Search for the cell housing the specified text and yield its (x, y) center coordinate. 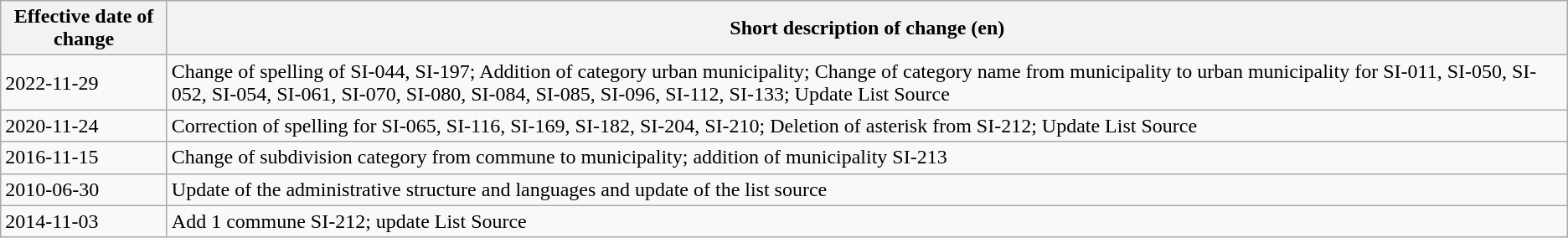
2022-11-29 (84, 82)
Change of subdivision category from commune to municipality; addition of municipality SI-213 (867, 158)
Correction of spelling for SI-065, SI-116, SI-169, SI-182, SI-204, SI-210; Deletion of asterisk from SI-212; Update List Source (867, 126)
2020-11-24 (84, 126)
Effective date of change (84, 28)
Update of the administrative structure and languages and update of the list source (867, 189)
Short description of change (en) (867, 28)
2010-06-30 (84, 189)
Add 1 commune SI-212; update List Source (867, 221)
2014-11-03 (84, 221)
2016-11-15 (84, 158)
